For the text-containing cell, return its midpoint in (X, Y) coordinate format. 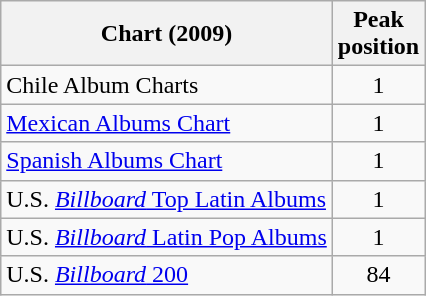
Peakposition (378, 34)
U.S. Billboard Top Latin Albums (167, 199)
Spanish Albums Chart (167, 161)
Chile Album Charts (167, 85)
U.S. Billboard Latin Pop Albums (167, 237)
84 (378, 275)
Chart (2009) (167, 34)
U.S. Billboard 200 (167, 275)
Mexican Albums Chart (167, 123)
